Capture the cell that displays the provided text and extract its [x, y] central coordinate. 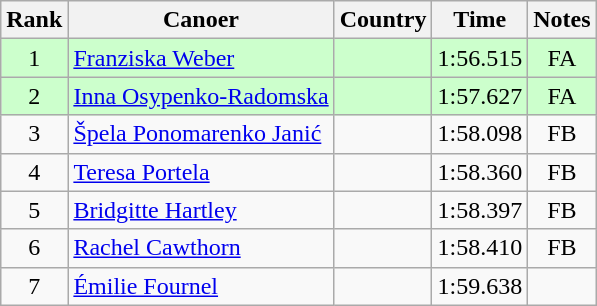
Špela Ponomarenko Janić [201, 134]
Bridgitte Hartley [201, 210]
1:57.627 [480, 96]
1:58.397 [480, 210]
3 [34, 134]
1:59.638 [480, 286]
Inna Osypenko-Radomska [201, 96]
4 [34, 172]
Rachel Cawthorn [201, 248]
1 [34, 58]
Canoer [201, 20]
Teresa Portela [201, 172]
5 [34, 210]
7 [34, 286]
Franziska Weber [201, 58]
6 [34, 248]
Notes [562, 20]
Rank [34, 20]
Émilie Fournel [201, 286]
1:56.515 [480, 58]
1:58.360 [480, 172]
Country [383, 20]
1:58.098 [480, 134]
1:58.410 [480, 248]
2 [34, 96]
Time [480, 20]
